Locate the cell with the specified text and output its (x, y) center coordinate. 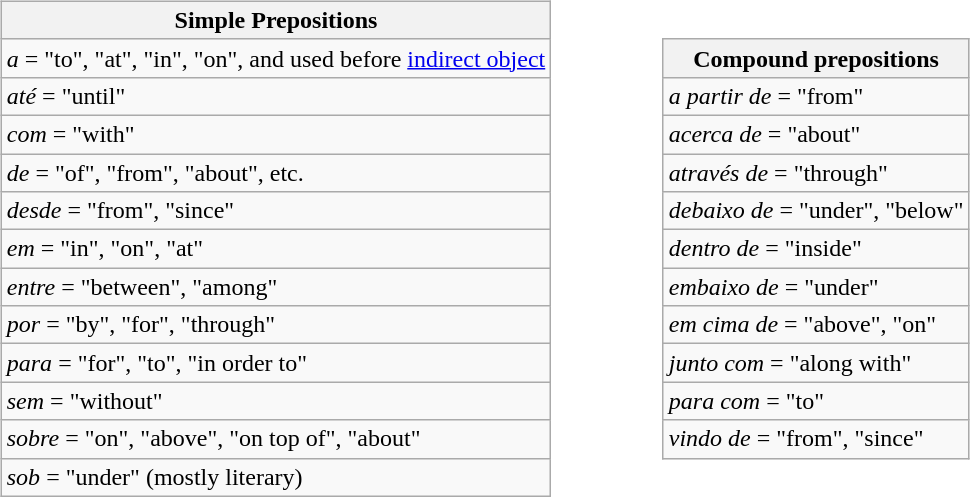
de = "of", "from", "about", etc. (276, 173)
Compound prepositions (816, 58)
com = "with" (276, 134)
Simple Prepositions (276, 20)
junto com = "along with" (816, 363)
por = "by", "for", "through" (276, 325)
acerca de = "about" (816, 134)
a = "to", "at", "in", "on", and used before indirect object (276, 58)
sob = "under" (mostly literary) (276, 477)
dentro de = "inside" (816, 249)
desde = "from", "since" (276, 211)
para = "for", "to", "in order to" (276, 363)
vindo de = "from", "since" (816, 439)
a partir de = "from" (816, 96)
embaixo de = "under" (816, 287)
através de = "through" (816, 173)
sobre = "on", "above", "on top of", "about" (276, 439)
entre = "between", "among" (276, 287)
sem = "without" (276, 401)
para com = "to" (816, 401)
até = "until" (276, 96)
em cima de = "above", "on" (816, 325)
debaixo de = "under", "below" (816, 211)
em = "in", "on", "at" (276, 249)
